Extract the [x, y] coordinate from the center of the cell holding the provided text.  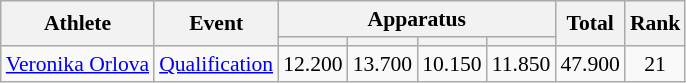
Veronika Orlova [78, 64]
Apparatus [416, 19]
Athlete [78, 24]
Rank [656, 24]
12.200 [312, 64]
47.900 [590, 64]
10.150 [452, 64]
Qualification [216, 64]
13.700 [382, 64]
Total [590, 24]
11.850 [522, 64]
21 [656, 64]
Event [216, 24]
